Search for the cell housing the specified text and yield its (X, Y) center coordinate. 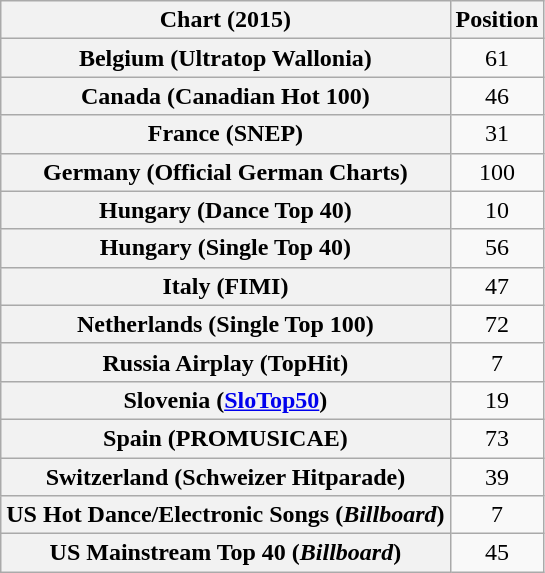
Germany (Official German Charts) (226, 172)
US Mainstream Top 40 (Billboard) (226, 553)
Hungary (Single Top 40) (226, 248)
Spain (PROMUSICAE) (226, 438)
72 (497, 324)
Belgium (Ultratop Wallonia) (226, 58)
45 (497, 553)
56 (497, 248)
47 (497, 286)
61 (497, 58)
73 (497, 438)
Netherlands (Single Top 100) (226, 324)
France (SNEP) (226, 134)
19 (497, 400)
Chart (2015) (226, 20)
10 (497, 210)
Italy (FIMI) (226, 286)
Russia Airplay (TopHit) (226, 362)
Canada (Canadian Hot 100) (226, 96)
Slovenia (SloTop50) (226, 400)
100 (497, 172)
39 (497, 477)
Switzerland (Schweizer Hitparade) (226, 477)
Position (497, 20)
46 (497, 96)
US Hot Dance/Electronic Songs (Billboard) (226, 515)
31 (497, 134)
Hungary (Dance Top 40) (226, 210)
